Detect which cell encompasses the target text, then output its [x, y] center coordinate. 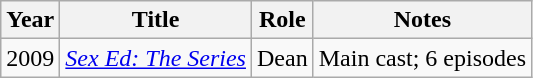
Role [282, 20]
Notes [422, 20]
2009 [30, 58]
Title [156, 20]
Sex Ed: The Series [156, 58]
Dean [282, 58]
Year [30, 20]
Main cast; 6 episodes [422, 58]
